Find where the given text appears and provide that cell's center as [X, Y] coordinate. 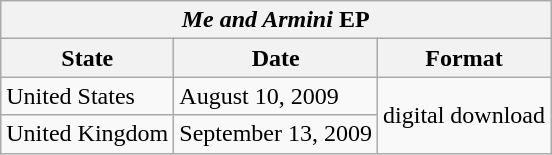
United States [88, 96]
United Kingdom [88, 134]
digital download [464, 115]
Format [464, 58]
September 13, 2009 [276, 134]
August 10, 2009 [276, 96]
State [88, 58]
Me and Armini EP [276, 20]
Date [276, 58]
